Find where the given text appears and provide that cell's center as [x, y] coordinate. 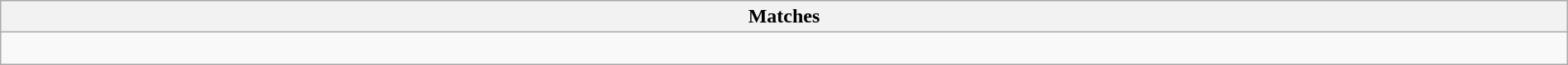
Matches [784, 17]
